Output the (x, y) coordinate of the center of the cell containing the given text.  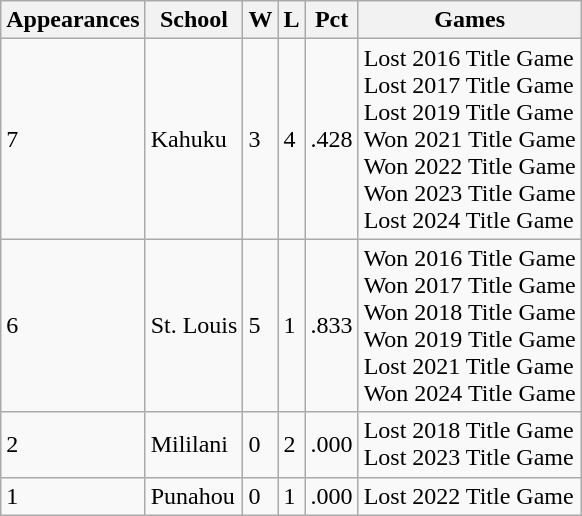
Lost 2016 Title GameLost 2017 Title GameLost 2019 Title GameWon 2021 Title GameWon 2022 Title GameWon 2023 Title GameLost 2024 Title Game (470, 139)
Punahou (194, 496)
Lost 2018 Title GameLost 2023 Title Game (470, 444)
St. Louis (194, 326)
L (292, 20)
7 (73, 139)
.833 (332, 326)
Kahuku (194, 139)
4 (292, 139)
6 (73, 326)
Won 2016 Title GameWon 2017 Title GameWon 2018 Title GameWon 2019 Title GameLost 2021 Title GameWon 2024 Title Game (470, 326)
5 (260, 326)
Appearances (73, 20)
Lost 2022 Title Game (470, 496)
W (260, 20)
.428 (332, 139)
Mililani (194, 444)
School (194, 20)
3 (260, 139)
Pct (332, 20)
Games (470, 20)
